For the text-containing cell, return its midpoint in [X, Y] coordinate format. 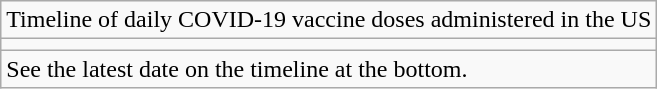
Timeline of daily COVID-19 vaccine doses administered in the US [329, 20]
See the latest date on the timeline at the bottom. [329, 69]
